For the text-containing cell, return its midpoint in [X, Y] coordinate format. 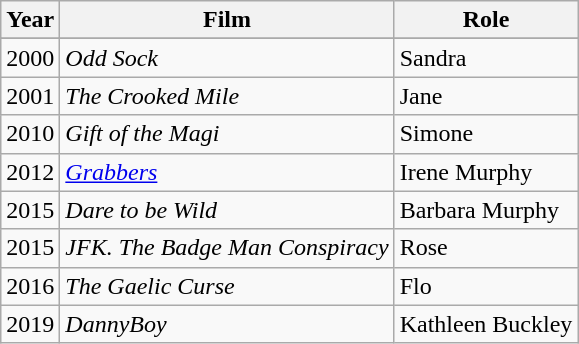
Rose [486, 248]
Grabbers [227, 172]
Jane [486, 96]
2016 [30, 286]
Flo [486, 286]
Barbara Murphy [486, 210]
2010 [30, 134]
The Crooked Mile [227, 96]
2012 [30, 172]
2001 [30, 96]
Simone [486, 134]
The Gaelic Curse [227, 286]
DannyBoy [227, 324]
Gift of the Magi [227, 134]
Film [227, 20]
Year [30, 20]
Sandra [486, 58]
2019 [30, 324]
2000 [30, 58]
Role [486, 20]
Irene Murphy [486, 172]
Dare to be Wild [227, 210]
Kathleen Buckley [486, 324]
JFK. The Badge Man Conspiracy [227, 248]
Odd Sock [227, 58]
